Provide the (x, y) coordinate of the cell's center where the given text is located.  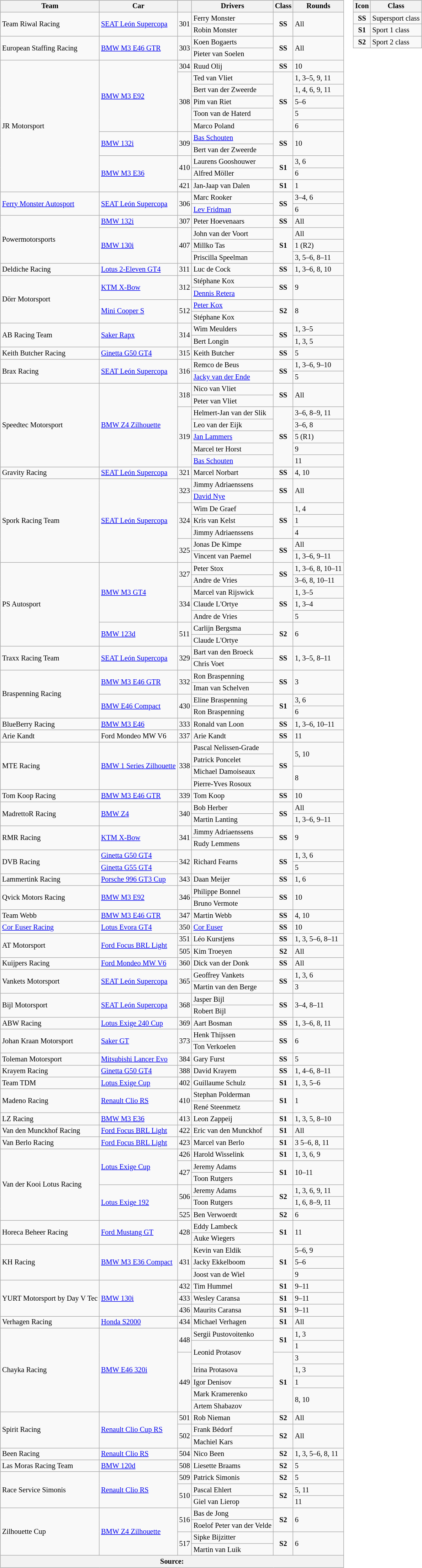
Laurens Gooshouwer (233, 162)
304 (185, 66)
1, 3–5, 9, 11 (318, 78)
426 (185, 1155)
Deldiche Racing (50, 269)
309 (185, 144)
Gary Furst (233, 1059)
Pieter van Soelen (233, 54)
413 (185, 1119)
Van Berlo Racing (50, 1143)
316 (185, 371)
Robert Bijl (233, 1011)
1, 3–6, 10–11 (318, 724)
Michael Verhagen (233, 1322)
312 (185, 287)
Bas de Jong (233, 1514)
Leonid Protasov (233, 1352)
Bob Herber (233, 808)
Koen Bogaerts (233, 42)
Irina Protasova (233, 1370)
303 (185, 48)
1, 3–5, 8–11 (318, 658)
Traxx Racing Team (50, 658)
Toleman Motorsport (50, 1059)
David Nye (233, 497)
Nico Been (233, 1454)
Bijl Motorsport (50, 1005)
Verhagen Racing (50, 1322)
Mitsubishi Lancer Evo (138, 1059)
Dennis Retera (233, 293)
1, 3, 6, 9, 11 (318, 1191)
Powermotorsports (50, 240)
1, 3, 6, 9 (318, 1155)
ABW Racing (50, 1023)
Rudy Lemmens (233, 844)
315 (185, 353)
430 (185, 706)
Patrick Poncelet (233, 760)
341 (185, 837)
Lotus Evora GT4 (138, 927)
Ferry Monster Autosport (50, 203)
Braspenning Racing (50, 694)
René Steenmetz (233, 1107)
Renault Clio Cup RS (138, 1430)
Martin Webb (233, 916)
Remco de Beus (233, 365)
1, 3–6, 8, 10–11 (318, 568)
Cor Euser (233, 927)
Marcel van Rijswick (233, 593)
Maurits Caransa (233, 1310)
Bart van den Broeck (233, 652)
Toon van de Haterd (233, 114)
Keith Butcher Racing (50, 353)
436 (185, 1310)
Tim Hummel (233, 1286)
Pascal Nelissen-Grade (233, 748)
Rob Nieman (233, 1418)
1, 6, 8–9, 11 (318, 1203)
AB Racing Team (50, 335)
384 (185, 1059)
Pascal Ehlert (233, 1490)
Team Webb (50, 916)
BMW 123d (138, 634)
1, 4–6, 8–11 (318, 1071)
1 (R2) (318, 246)
1, 3–4 (318, 604)
4 (318, 533)
Henk Thijssen (233, 1035)
PS Autosport (50, 604)
Team Riwal Racing (50, 24)
Car (138, 6)
Priscilla Speelman (233, 257)
LZ Racing (50, 1119)
Been Racing (50, 1454)
5, 11 (318, 1490)
Qvick Motors Racing (50, 897)
Drivers (233, 6)
Race Service Simonis (50, 1489)
Eric van den Munckhof (233, 1131)
Joost van de Wiel (233, 1274)
Guillaume Schulz (233, 1083)
431 (185, 1263)
Lev Fridman (233, 210)
5, 10 (318, 754)
337 (185, 736)
Sipke Bijzitter (233, 1538)
BMW M3 GT4 (138, 592)
Geoffrey Vankets (233, 975)
MadrettoR Racing (50, 814)
Ruud Olij (233, 66)
365 (185, 981)
Chris Voet (233, 664)
Daan Meijer (233, 880)
1, 6 (318, 880)
3 5–6, 8, 11 (318, 1143)
Nico van Vliet (233, 389)
Vankets Motorsport (50, 981)
Porsche 996 GT3 Cup (138, 880)
422 (185, 1131)
Marcel van Berlo (233, 1143)
8, 10 (318, 1400)
Martin van Luik (233, 1550)
350 (185, 927)
Keith Butcher (233, 353)
Sport 1 class (396, 30)
Ford Mustang GT (138, 1233)
Martin Lanting (233, 820)
BMW M3 E46 (138, 724)
504 (185, 1454)
327 (185, 574)
Wim De Graef (233, 509)
346 (185, 897)
448 (185, 1340)
314 (185, 335)
BMW 1 Series Zilhouette (138, 766)
325 (185, 550)
339 (185, 796)
347 (185, 916)
Jasper Bijl (233, 999)
Chayka Racing (50, 1370)
BlueBerry Racing (50, 724)
Philippe Bonnel (233, 892)
1, 4 (318, 509)
Lotus Exige 192 (138, 1203)
5 (R1) (318, 437)
1, 3, 5, 8–10 (318, 1119)
Bert Longin (233, 341)
Saker Rapx (138, 335)
Sport 2 class (396, 42)
Eline Braspenning (233, 700)
432 (185, 1286)
517 (185, 1543)
Ronald van Loon (233, 724)
Sergii Pustovoitenko (233, 1334)
Gravity Racing (50, 473)
Las Moras Racing Team (50, 1466)
402 (185, 1083)
508 (185, 1466)
3–6, 8 (318, 425)
BMW 120d (138, 1466)
525 (185, 1215)
Ben Verwoerdt (233, 1215)
Johan Kraan Motorsport (50, 1041)
1, 4, 6, 9, 11 (318, 90)
368 (185, 1005)
Mark Kramerenko (233, 1394)
Carlijn Bergsma (233, 628)
1, 3–6, 9–10 (318, 365)
324 (185, 520)
Supersport class (396, 18)
Peter Stox (233, 568)
Robin Monster (233, 30)
Jacky van der Ende (233, 377)
Leon Zappeij (233, 1119)
Honda S2000 (138, 1322)
Ted van Vliet (233, 78)
Dörr Motorsport (50, 299)
Lotus Exige 240 Cup (138, 1023)
Léo Kurstjens (233, 940)
502 (185, 1436)
360 (185, 963)
Zilhouette Cup (50, 1531)
338 (185, 766)
343 (185, 880)
369 (185, 1023)
AT Motorsport (50, 946)
Jan-Jaap van Dalen (233, 186)
Spork Racing Team (50, 521)
407 (185, 245)
RMR Racing (50, 837)
333 (185, 724)
512 (185, 311)
Auke Wiegers (233, 1238)
David Krayem (233, 1071)
501 (185, 1418)
BMW E46 320i (138, 1370)
3, 5–6, 8–11 (318, 257)
509 (185, 1478)
340 (185, 814)
Peter Kox (233, 305)
3–6, 8–9, 11 (318, 413)
351 (185, 940)
BMW Z4 (138, 814)
Van der Kooi Lotus Racing (50, 1185)
Lotus 2-Eleven GT4 (138, 269)
Patrick Simonis (233, 1478)
1, 3, 5 (318, 341)
Giel van Lierop (233, 1502)
3–4, 6 (318, 198)
Aart Bosman (233, 1023)
Mini Cooper S (138, 311)
Team (50, 6)
1, 3–6, 8, 10 (318, 269)
Marco Poland (233, 126)
Frank Bédorf (233, 1430)
Harold Wisselink (233, 1155)
434 (185, 1322)
Pierre-Yves Rosoux (233, 784)
321 (185, 473)
Kim Troeyen (233, 951)
1, 3, 5–6 (318, 1083)
Leo van der Eijk (233, 425)
516 (185, 1519)
308 (185, 102)
373 (185, 1041)
Krayem Racing (50, 1071)
Team TDM (50, 1083)
510 (185, 1496)
Kevin van Eldik (233, 1251)
Michael Damoiseaux (233, 772)
Horeca Beheer Racing (50, 1233)
Speedtec Motorsport (50, 425)
Brax Racing (50, 371)
1, 3–6, 8, 11 (318, 1023)
319 (185, 437)
318 (185, 395)
433 (185, 1299)
Jan Lammers (233, 437)
3–4, 8–11 (318, 1005)
Roelof Peter van der Velde (233, 1526)
BMW E46 Compact (138, 706)
Madeno Racing (50, 1101)
Dick van der Donk (233, 963)
Tom Koop (233, 796)
Marc Rooker (233, 198)
DVB Racing (50, 862)
Jacky Ekkelboom (233, 1263)
311 (185, 269)
Marcel Norbart (233, 473)
Rounds (318, 6)
Ginetta G55 GT4 (138, 868)
Millko Tas (233, 246)
Peter van Vliet (233, 401)
Source: (172, 1562)
Stephan Polderman (233, 1095)
Luc de Cock (233, 269)
Jonas De Kimpe (233, 545)
329 (185, 658)
Kuijpers Racing (50, 963)
JR Motorsport (50, 126)
3–6, 8, 10–11 (318, 580)
Machiel Kars (233, 1442)
334 (185, 604)
Lammertink Racing (50, 880)
10–11 (318, 1172)
KH Racing (50, 1263)
Pim van Riet (233, 102)
421 (185, 186)
506 (185, 1197)
Ferry Monster (233, 18)
Artem Shabazov (233, 1406)
Helmert-Jan van der Slik (233, 413)
Eddy Lambeck (233, 1227)
Kris van Kelst (233, 521)
Tom Koop Racing (50, 796)
Martin van den Berge (233, 987)
323 (185, 491)
Richard Fearns (233, 862)
5–6, 9 (318, 1251)
Iman van Schelven (233, 688)
Marcel ter Horst (233, 449)
423 (185, 1143)
MTE Racing (50, 766)
Liesette Braams (233, 1466)
388 (185, 1071)
Icon (362, 6)
505 (185, 951)
511 (185, 634)
Igor Denisov (233, 1382)
Wim Meulders (233, 329)
Wesley Caransa (233, 1299)
BMW M3 E36 Compact (138, 1263)
1, 3, 5–6, 8, 11 (318, 1454)
1, 3, 5–6, 8–11 (318, 940)
Cor Euser Racing (50, 927)
332 (185, 682)
301 (185, 24)
Saker GT (138, 1041)
John van der Voort (233, 234)
Ton Verkoelen (233, 1047)
342 (185, 862)
Spirit Racing (50, 1430)
Van den Munckhof Racing (50, 1131)
306 (185, 203)
428 (185, 1233)
307 (185, 221)
449 (185, 1382)
YURT Motorsport by Day V Tec (50, 1298)
Peter Hoevenaars (233, 221)
Vincent van Paemel (233, 557)
Alfred Möller (233, 174)
European Staffing Racing (50, 48)
427 (185, 1172)
Bruno Vermote (233, 904)
